Scan for the cell matching the given text and deliver its (x, y) coordinate at center. 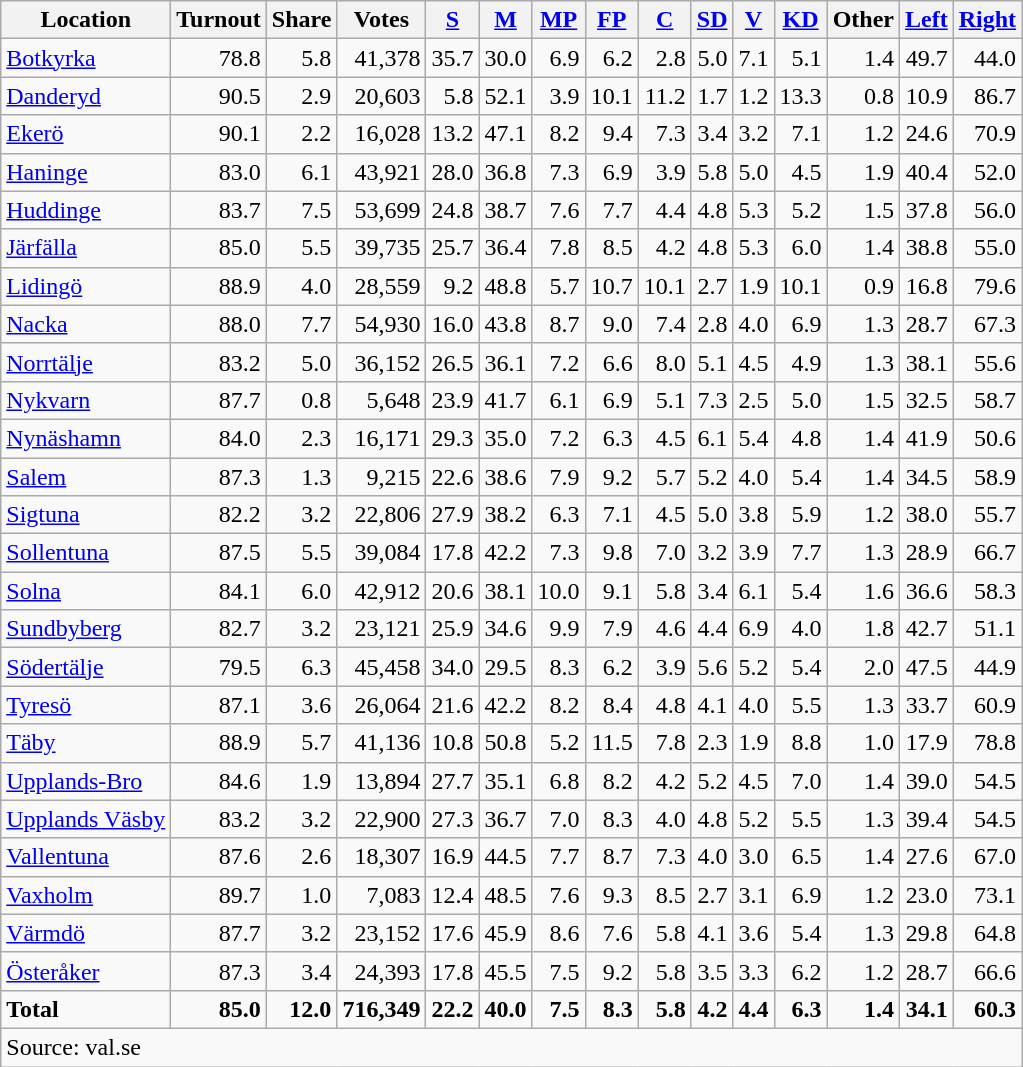
27.7 (452, 781)
39.4 (927, 819)
Votes (382, 20)
29.3 (452, 438)
66.6 (987, 971)
2.2 (302, 134)
41.9 (927, 438)
60.3 (987, 1009)
Nacka (86, 324)
23.0 (927, 895)
27.9 (452, 515)
44.9 (987, 667)
35.0 (506, 438)
Järfälla (86, 248)
90.1 (219, 134)
43,921 (382, 172)
35.7 (452, 58)
3.3 (754, 971)
10.8 (452, 743)
20.6 (452, 591)
45.5 (506, 971)
38.7 (506, 210)
25.7 (452, 248)
Upplands Väsby (86, 819)
64.8 (987, 933)
41.7 (506, 400)
5.6 (712, 667)
45.9 (506, 933)
KD (800, 20)
1.6 (863, 591)
84.1 (219, 591)
36.6 (927, 591)
40.4 (927, 172)
Ekerö (86, 134)
Huddinge (86, 210)
49.7 (927, 58)
36,152 (382, 362)
84.6 (219, 781)
48.8 (506, 286)
7.4 (664, 324)
84.0 (219, 438)
38.0 (927, 515)
87.6 (219, 857)
40.0 (506, 1009)
33.7 (927, 705)
82.2 (219, 515)
28,559 (382, 286)
79.5 (219, 667)
6.5 (800, 857)
20,603 (382, 96)
SD (712, 20)
55.6 (987, 362)
10.9 (927, 96)
2.6 (302, 857)
45,458 (382, 667)
22.6 (452, 477)
51.1 (987, 629)
Österåker (86, 971)
58.7 (987, 400)
Sigtuna (86, 515)
42.7 (927, 629)
Salem (86, 477)
48.5 (506, 895)
44.0 (987, 58)
37.8 (927, 210)
58.9 (987, 477)
55.0 (987, 248)
66.7 (987, 553)
Other (863, 20)
25.9 (452, 629)
87.1 (219, 705)
Haninge (86, 172)
67.3 (987, 324)
Södertälje (86, 667)
Turnout (219, 20)
47.1 (506, 134)
7,083 (382, 895)
Vaxholm (86, 895)
34.0 (452, 667)
22.2 (452, 1009)
2.5 (754, 400)
39.0 (927, 781)
Total (86, 1009)
6.6 (612, 362)
1.8 (863, 629)
Nynäshamn (86, 438)
13.3 (800, 96)
53,699 (382, 210)
V (754, 20)
35.1 (506, 781)
9.4 (612, 134)
10.0 (558, 591)
47.5 (927, 667)
Värmdö (86, 933)
82.7 (219, 629)
9.3 (612, 895)
89.7 (219, 895)
34.5 (927, 477)
52.1 (506, 96)
29.8 (927, 933)
43.8 (506, 324)
12.0 (302, 1009)
39,084 (382, 553)
26.5 (452, 362)
42,912 (382, 591)
8.6 (558, 933)
73.1 (987, 895)
2.0 (863, 667)
38.8 (927, 248)
36.1 (506, 362)
86.7 (987, 96)
3.8 (754, 515)
Source: val.se (512, 1047)
716,349 (382, 1009)
16,171 (382, 438)
Vallentuna (86, 857)
4.6 (664, 629)
39,735 (382, 248)
16.8 (927, 286)
Botkyrka (86, 58)
36.7 (506, 819)
3.5 (712, 971)
50.8 (506, 743)
36.8 (506, 172)
9,215 (382, 477)
24.6 (927, 134)
M (506, 20)
28.9 (927, 553)
8.8 (800, 743)
60.9 (987, 705)
23.9 (452, 400)
24,393 (382, 971)
16.9 (452, 857)
S (452, 20)
58.3 (987, 591)
13,894 (382, 781)
Sollentuna (86, 553)
29.5 (506, 667)
2.9 (302, 96)
79.6 (987, 286)
17.6 (452, 933)
16,028 (382, 134)
67.0 (987, 857)
13.2 (452, 134)
41,136 (382, 743)
MP (558, 20)
Nykvarn (86, 400)
56.0 (987, 210)
83.7 (219, 210)
23,121 (382, 629)
16.0 (452, 324)
5.9 (800, 515)
5,648 (382, 400)
22,806 (382, 515)
22,900 (382, 819)
88.0 (219, 324)
44.5 (506, 857)
11.5 (612, 743)
32.5 (927, 400)
90.5 (219, 96)
9.8 (612, 553)
24.8 (452, 210)
17.9 (927, 743)
10.7 (612, 286)
27.3 (452, 819)
36.4 (506, 248)
Täby (86, 743)
27.6 (927, 857)
83.0 (219, 172)
9.9 (558, 629)
12.4 (452, 895)
0.9 (863, 286)
FP (612, 20)
30.0 (506, 58)
9.0 (612, 324)
28.0 (452, 172)
9.1 (612, 591)
Solna (86, 591)
41,378 (382, 58)
23,152 (382, 933)
54,930 (382, 324)
Upplands-Bro (86, 781)
Sundbyberg (86, 629)
8.0 (664, 362)
Tyresö (86, 705)
55.7 (987, 515)
1.7 (712, 96)
21.6 (452, 705)
Right (987, 20)
3.0 (754, 857)
Left (927, 20)
8.4 (612, 705)
Location (86, 20)
70.9 (987, 134)
26,064 (382, 705)
3.1 (754, 895)
11.2 (664, 96)
52.0 (987, 172)
C (664, 20)
Share (302, 20)
4.9 (800, 362)
34.1 (927, 1009)
50.6 (987, 438)
Norrtälje (86, 362)
38.2 (506, 515)
87.5 (219, 553)
Lidingö (86, 286)
6.8 (558, 781)
18,307 (382, 857)
38.6 (506, 477)
Danderyd (86, 96)
34.6 (506, 629)
